Determine the (X, Y) coordinate at the center of the cell enclosing the given text.  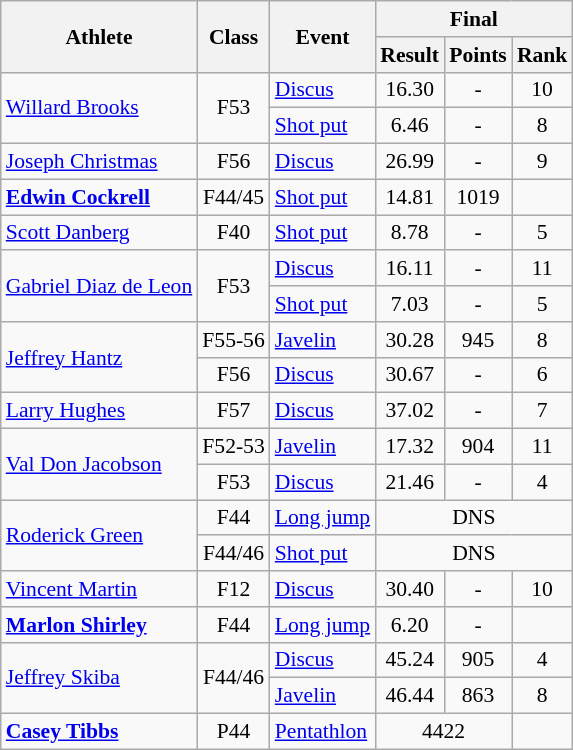
7.03 (410, 304)
Casey Tibbs (100, 732)
904 (478, 447)
17.32 (410, 447)
30.28 (410, 340)
Joseph Christmas (100, 162)
Event (322, 36)
6 (542, 375)
8.78 (410, 233)
Gabriel Diaz de Leon (100, 286)
7 (542, 411)
Class (233, 36)
30.40 (410, 589)
1019 (478, 197)
Points (478, 55)
9 (542, 162)
F44/45 (233, 197)
16.30 (410, 90)
Pentathlon (322, 732)
P44 (233, 732)
21.46 (410, 482)
16.11 (410, 269)
F12 (233, 589)
6.46 (410, 126)
Val Don Jacobson (100, 464)
Roderick Green (100, 536)
F52-53 (233, 447)
Final (474, 19)
45.24 (410, 660)
Marlon Shirley (100, 625)
945 (478, 340)
905 (478, 660)
46.44 (410, 696)
26.99 (410, 162)
Jeffrey Hantz (100, 358)
4422 (444, 732)
Scott Danberg (100, 233)
Edwin Cockrell (100, 197)
F55-56 (233, 340)
Larry Hughes (100, 411)
6.20 (410, 625)
30.67 (410, 375)
37.02 (410, 411)
863 (478, 696)
14.81 (410, 197)
Jeffrey Skiba (100, 678)
Rank (542, 55)
Result (410, 55)
F57 (233, 411)
Athlete (100, 36)
Vincent Martin (100, 589)
Willard Brooks (100, 108)
F40 (233, 233)
